Extract the (X, Y) coordinate from the center of the cell holding the provided text.  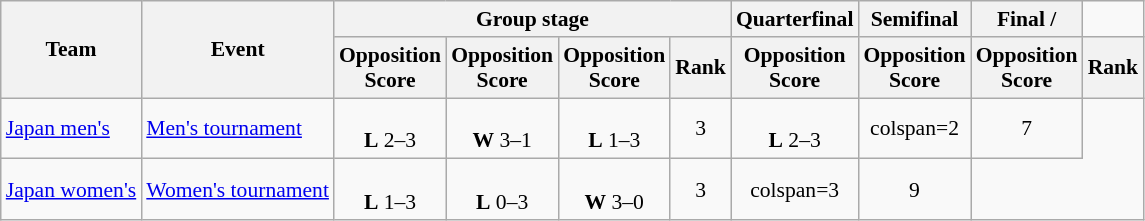
colspan=3 (795, 190)
Men's tournament (238, 128)
7 (1027, 128)
9 (914, 190)
Group stage (532, 19)
Final / (1027, 19)
W 3–0 (614, 190)
W 3–1 (502, 128)
colspan=2 (914, 128)
Women's tournament (238, 190)
Japan men's (72, 128)
Event (238, 50)
Semifinal (914, 19)
Quarterfinal (795, 19)
Japan women's (72, 190)
L 0–3 (502, 190)
Team (72, 50)
